Output the (x, y) coordinate of the center of the cell containing the given text.  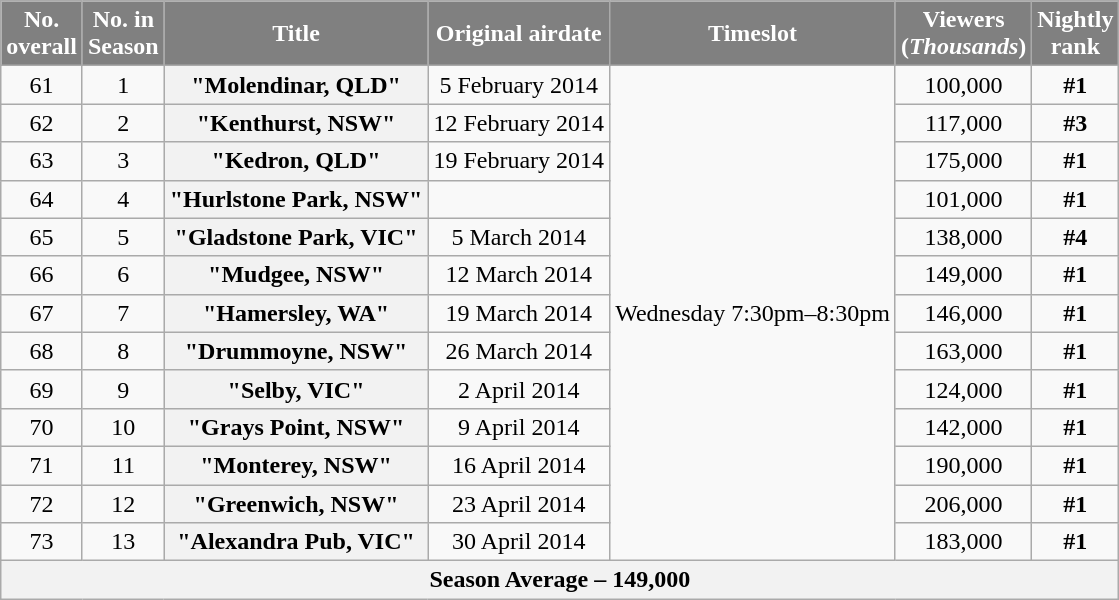
"Gladstone Park, VIC" (296, 237)
23 April 2014 (519, 503)
206,000 (963, 503)
4 (123, 199)
71 (42, 465)
"Kenthurst, NSW" (296, 123)
6 (123, 275)
"Alexandra Pub, VIC" (296, 542)
117,000 (963, 123)
"Hurlstone Park, NSW" (296, 199)
"Hamersley, WA" (296, 313)
3 (123, 161)
#3 (1076, 123)
No. in Season (123, 34)
#4 (1076, 237)
Nightlyrank (1076, 34)
2 April 2014 (519, 389)
138,000 (963, 237)
"Grays Point, NSW" (296, 427)
142,000 (963, 427)
183,000 (963, 542)
Season Average – 149,000 (560, 580)
70 (42, 427)
5 (123, 237)
9 (123, 389)
73 (42, 542)
19 February 2014 (519, 161)
19 March 2014 (519, 313)
9 April 2014 (519, 427)
30 April 2014 (519, 542)
66 (42, 275)
12 February 2014 (519, 123)
"Mudgee, NSW" (296, 275)
163,000 (963, 351)
12 March 2014 (519, 275)
16 April 2014 (519, 465)
1 (123, 85)
65 (42, 237)
190,000 (963, 465)
101,000 (963, 199)
8 (123, 351)
"Greenwich, NSW" (296, 503)
Wednesday 7:30pm–8:30pm (753, 314)
124,000 (963, 389)
175,000 (963, 161)
62 (42, 123)
61 (42, 85)
"Monterey, NSW" (296, 465)
5 March 2014 (519, 237)
"Selby, VIC" (296, 389)
72 (42, 503)
26 March 2014 (519, 351)
"Drummoyne, NSW" (296, 351)
69 (42, 389)
2 (123, 123)
67 (42, 313)
149,000 (963, 275)
100,000 (963, 85)
64 (42, 199)
7 (123, 313)
146,000 (963, 313)
11 (123, 465)
63 (42, 161)
"Kedron, QLD" (296, 161)
Timeslot (753, 34)
10 (123, 427)
No. overall (42, 34)
Title (296, 34)
Original airdate (519, 34)
12 (123, 503)
13 (123, 542)
5 February 2014 (519, 85)
68 (42, 351)
"Molendinar, QLD" (296, 85)
Viewers(Thousands) (963, 34)
